Output the (X, Y) coordinate of the center of the cell containing the given text.  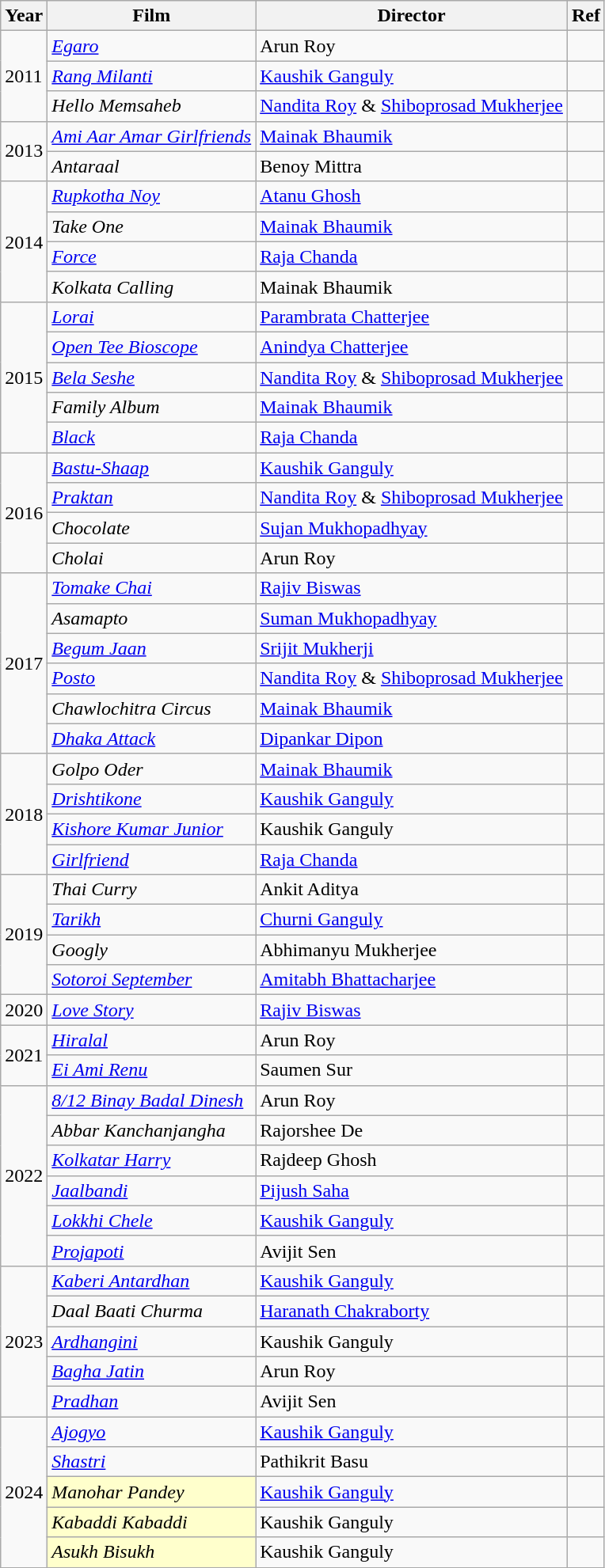
Begum Jaan (152, 648)
Kaberi Antardhan (152, 1281)
Churni Ganguly (412, 920)
Director (412, 16)
Praktan (152, 498)
Shastri (152, 1462)
Rang Milanti (152, 76)
2024 (24, 1492)
Pathikrit Basu (412, 1462)
Chocolate (152, 528)
Googly (152, 950)
2017 (24, 663)
Lokkhi Chele (152, 1221)
Love Story (152, 1010)
Ei Ami Renu (152, 1070)
Dhaka Attack (152, 738)
Year (24, 16)
Sotoroi September (152, 980)
Girlfriend (152, 859)
Kolkatar Harry (152, 1160)
Tomake Chai (152, 588)
2023 (24, 1341)
Parambrata Chatterjee (412, 317)
Cholai (152, 558)
Dipankar Dipon (412, 738)
Abhimanyu Mukherjee (412, 950)
Egaro (152, 46)
2016 (24, 513)
Tarikh (152, 920)
Ankit Aditya (412, 890)
Antaraal (152, 166)
Amitabh Bhattacharjee (412, 980)
Manohar Pandey (152, 1492)
2015 (24, 377)
Family Album (152, 408)
Film (152, 16)
2011 (24, 76)
2014 (24, 241)
Ami Aar Amar Girlfriends (152, 136)
Hiralal (152, 1040)
2022 (24, 1175)
Ref (586, 16)
Drishtikone (152, 799)
Black (152, 438)
2013 (24, 151)
Pradhan (152, 1402)
Haranath Chakraborty (412, 1311)
2019 (24, 935)
Kabaddi Kabaddi (152, 1522)
Lorai (152, 317)
Bastu-Shaap (152, 468)
2018 (24, 814)
Ajogyo (152, 1432)
Kolkata Calling (152, 287)
Kishore Kumar Junior (152, 829)
Rupkotha Noy (152, 196)
2021 (24, 1055)
Sujan Mukhopadhyay (412, 528)
Force (152, 256)
Daal Baati Churma (152, 1311)
Saumen Sur (412, 1070)
Anindya Chatterjee (412, 347)
Bagha Jatin (152, 1372)
Open Tee Bioscope (152, 347)
Jaalbandi (152, 1190)
8/12 Binay Badal Dinesh (152, 1100)
Suman Mukhopadhyay (412, 618)
Rajdeep Ghosh (412, 1160)
Abbar Kanchanjangha (152, 1130)
Take One (152, 226)
Pijush Saha (412, 1190)
Projapoti (152, 1251)
Ardhangini (152, 1342)
Asukh Bisukh (152, 1552)
Chawlochitra Circus (152, 708)
Rajorshee De (412, 1130)
Hello Memsaheb (152, 106)
Atanu Ghosh (412, 196)
2020 (24, 1010)
Golpo Oder (152, 769)
Thai Curry (152, 890)
Asamapto (152, 618)
Bela Seshe (152, 378)
Posto (152, 678)
Srijit Mukherji (412, 648)
Benoy Mittra (412, 166)
